Return the (x, y) coordinate for the center point of the cell that contains the specified text.  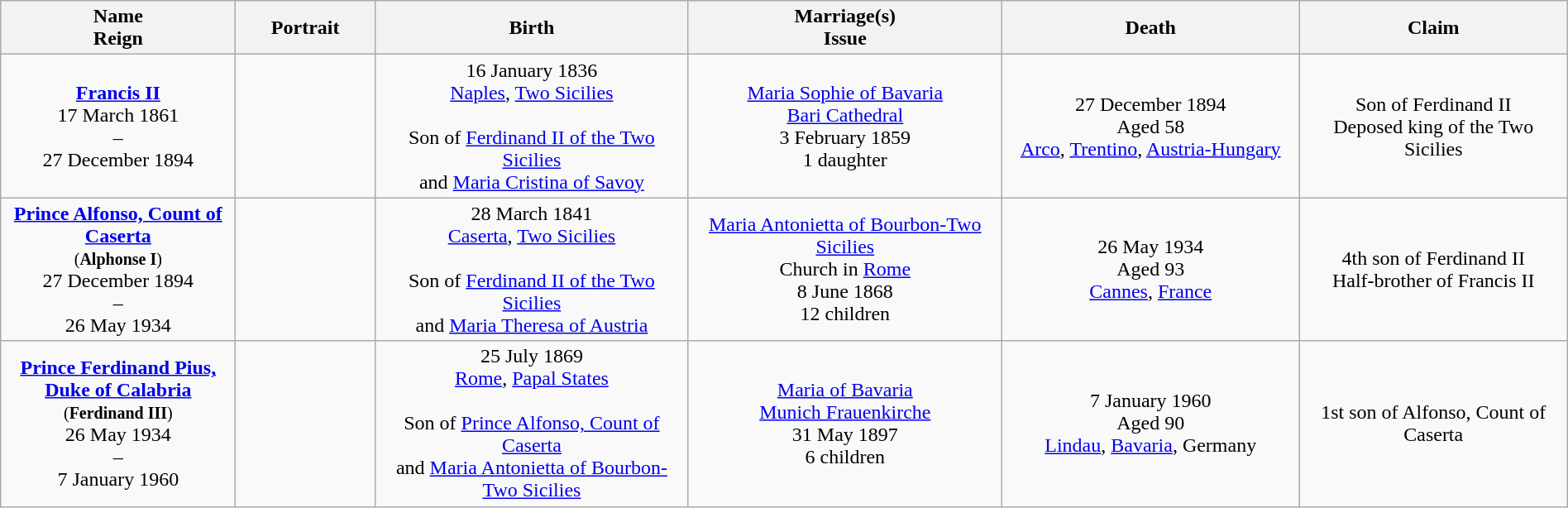
Claim (1433, 28)
Marriage(s)Issue (845, 28)
25 July 1869Rome, Papal StatesSon of Prince Alfonso, Count of Casertaand Maria Antonietta of Bourbon-Two Sicilies (531, 424)
Prince Ferdinand Pius, Duke of Calabria(Ferdinand III)26 May 1934–7 January 1960 (118, 424)
NameReign (118, 28)
28 March 1841Caserta, Two SiciliesSon of Ferdinand II of the Two Siciliesand Maria Theresa of Austria (531, 270)
Maria Antonietta of Bourbon-Two SiciliesChurch in Rome8 June 186812 children (845, 270)
1st son of Alfonso, Count of Caserta (1433, 424)
Francis II17 March 1861–27 December 1894 (118, 126)
Portrait (306, 28)
Son of Ferdinand IIDeposed king of the Two Sicilies (1433, 126)
7 January 1960Aged 90Lindau, Bavaria, Germany (1150, 424)
Maria Sophie of BavariaBari Cathedral3 February 18591 daughter (845, 126)
16 January 1836Naples, Two SiciliesSon of Ferdinand II of the Two Siciliesand Maria Cristina of Savoy (531, 126)
4th son of Ferdinand IIHalf-brother of Francis II (1433, 270)
27 December 1894Aged 58Arco, Trentino, Austria-Hungary (1150, 126)
Death (1150, 28)
Birth (531, 28)
26 May 1934Aged 93Cannes, France (1150, 270)
Maria of BavariaMunich Frauenkirche31 May 18976 children (845, 424)
Prince Alfonso, Count of Caserta(Alphonse I)27 December 1894–26 May 1934 (118, 270)
